Detect which cell encompasses the target text, then output its [x, y] center coordinate. 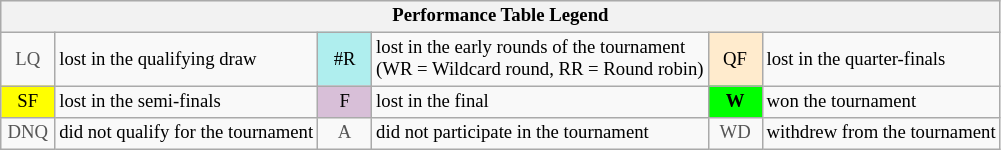
lost in the qualifying draw [186, 60]
SF [28, 102]
LQ [28, 60]
won the tournament [881, 102]
did not participate in the tournament [540, 134]
lost in the early rounds of the tournament(WR = Wildcard round, RR = Round robin) [540, 60]
lost in the quarter-finals [881, 60]
did not qualify for the tournament [186, 134]
W [735, 102]
Performance Table Legend [500, 16]
WD [735, 134]
F [345, 102]
A [345, 134]
lost in the final [540, 102]
withdrew from the tournament [881, 134]
lost in the semi-finals [186, 102]
#R [345, 60]
DNQ [28, 134]
QF [735, 60]
